Pinpoint the cell where the given text exists, returning its [X, Y] midpoint coordinate. 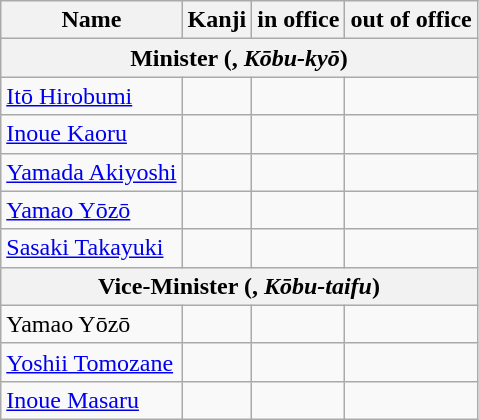
Yamada Akiyoshi [92, 172]
Vice-Minister (, Kōbu-taifu) [239, 286]
in office [298, 20]
Name [92, 20]
Minister (, Kōbu-kyō) [239, 58]
out of office [411, 20]
Yoshii Tomozane [92, 362]
Itō Hirobumi [92, 96]
Sasaki Takayuki [92, 248]
Inoue Kaoru [92, 134]
Kanji [217, 20]
Inoue Masaru [92, 400]
